Locate the cell with the specified text and output its [X, Y] center coordinate. 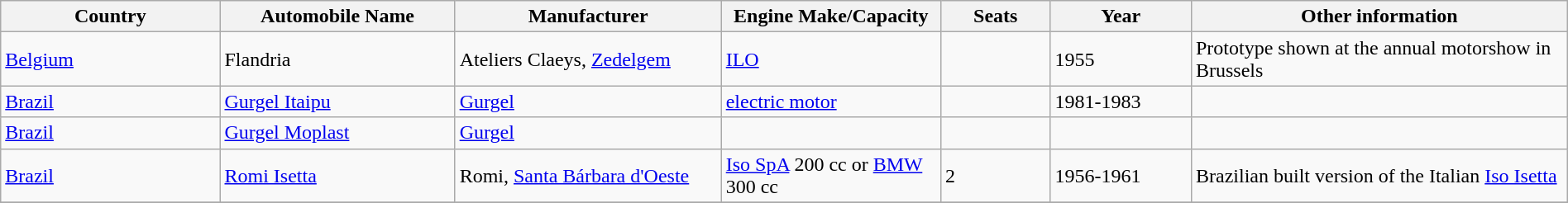
1956-1961 [1121, 175]
Flandria [337, 59]
Country [111, 17]
electric motor [830, 101]
1955 [1121, 59]
Belgium [111, 59]
Year [1121, 17]
Seats [996, 17]
Gurgel Itaipu [337, 101]
Iso SpA 200 cc or BMW 300 cc [830, 175]
1981-1983 [1121, 101]
Manufacturer [588, 17]
Ateliers Claeys, Zedelgem [588, 59]
Romi Isetta [337, 175]
Brazilian built version of the Italian Iso Isetta [1379, 175]
Other information [1379, 17]
2 [996, 175]
Gurgel Moplast [337, 133]
ILO [830, 59]
Romi, Santa Bárbara d'Oeste [588, 175]
Automobile Name [337, 17]
Prototype shown at the annual motorshow in Brussels [1379, 59]
Engine Make/Capacity [830, 17]
